Provide the [x, y] coordinate of the cell's center where the given text is located.  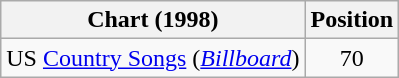
Position [352, 20]
70 [352, 58]
Chart (1998) [153, 20]
US Country Songs (Billboard) [153, 58]
